Pinpoint the cell where the given text exists, returning its [x, y] midpoint coordinate. 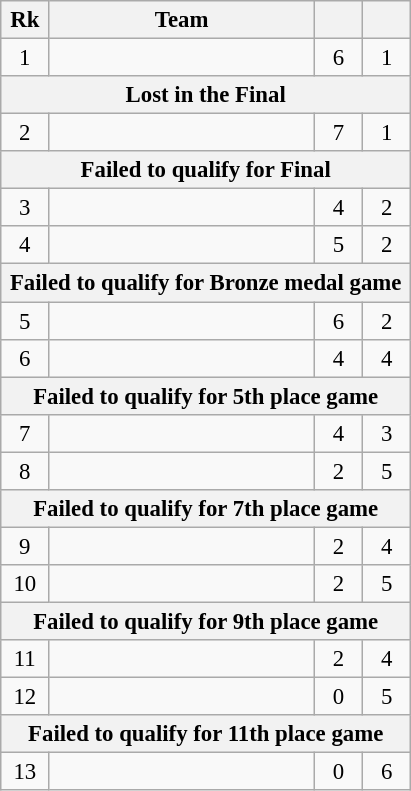
Team [182, 20]
Failed to qualify for Bronze medal game [206, 283]
Rk [25, 20]
10 [25, 584]
Failed to qualify for Final [206, 170]
Failed to qualify for 11th place game [206, 734]
Failed to qualify for 7th place game [206, 509]
Failed to qualify for 9th place game [206, 621]
9 [25, 546]
11 [25, 659]
13 [25, 772]
12 [25, 697]
Failed to qualify for 5th place game [206, 396]
8 [25, 471]
Lost in the Final [206, 95]
